Return [X, Y] of the center of cell containing provided text 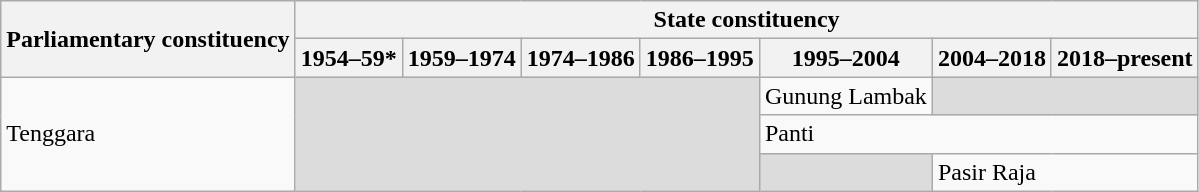
Pasir Raja [1065, 172]
Panti [978, 134]
1974–1986 [580, 58]
1959–1974 [462, 58]
Parliamentary constituency [148, 39]
State constituency [746, 20]
Gunung Lambak [846, 96]
1986–1995 [700, 58]
1995–2004 [846, 58]
2004–2018 [992, 58]
2018–present [1124, 58]
1954–59* [348, 58]
Tenggara [148, 134]
